Return the [X, Y] coordinate for the center point of the cell that contains the specified text.  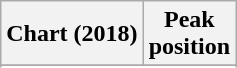
Peak position [189, 34]
Chart (2018) [72, 34]
